Capture the cell that displays the provided text and extract its [X, Y] central coordinate. 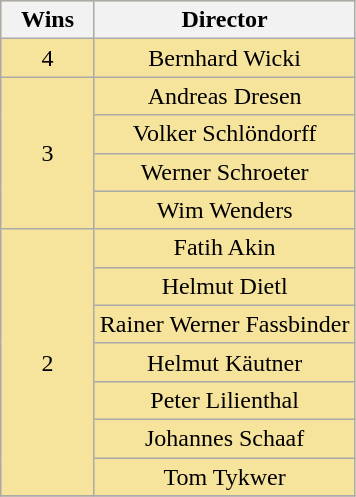
Volker Schlöndorff [224, 134]
Werner Schroeter [224, 172]
Peter Lilienthal [224, 400]
Johannes Schaaf [224, 438]
2 [48, 362]
Fatih Akin [224, 248]
Wins [48, 20]
Helmut Käutner [224, 362]
Director [224, 20]
3 [48, 153]
Rainer Werner Fassbinder [224, 324]
Tom Tykwer [224, 477]
4 [48, 58]
Helmut Dietl [224, 286]
Andreas Dresen [224, 96]
Bernhard Wicki [224, 58]
Wim Wenders [224, 210]
